For the text-containing cell, return its midpoint in [x, y] coordinate format. 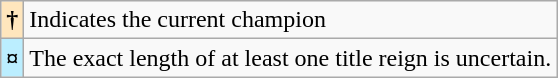
¤ [12, 58]
† [12, 20]
Indicates the current champion [290, 20]
The exact length of at least one title reign is uncertain. [290, 58]
